Return the [x, y] coordinate for the center point of the cell that contains the specified text.  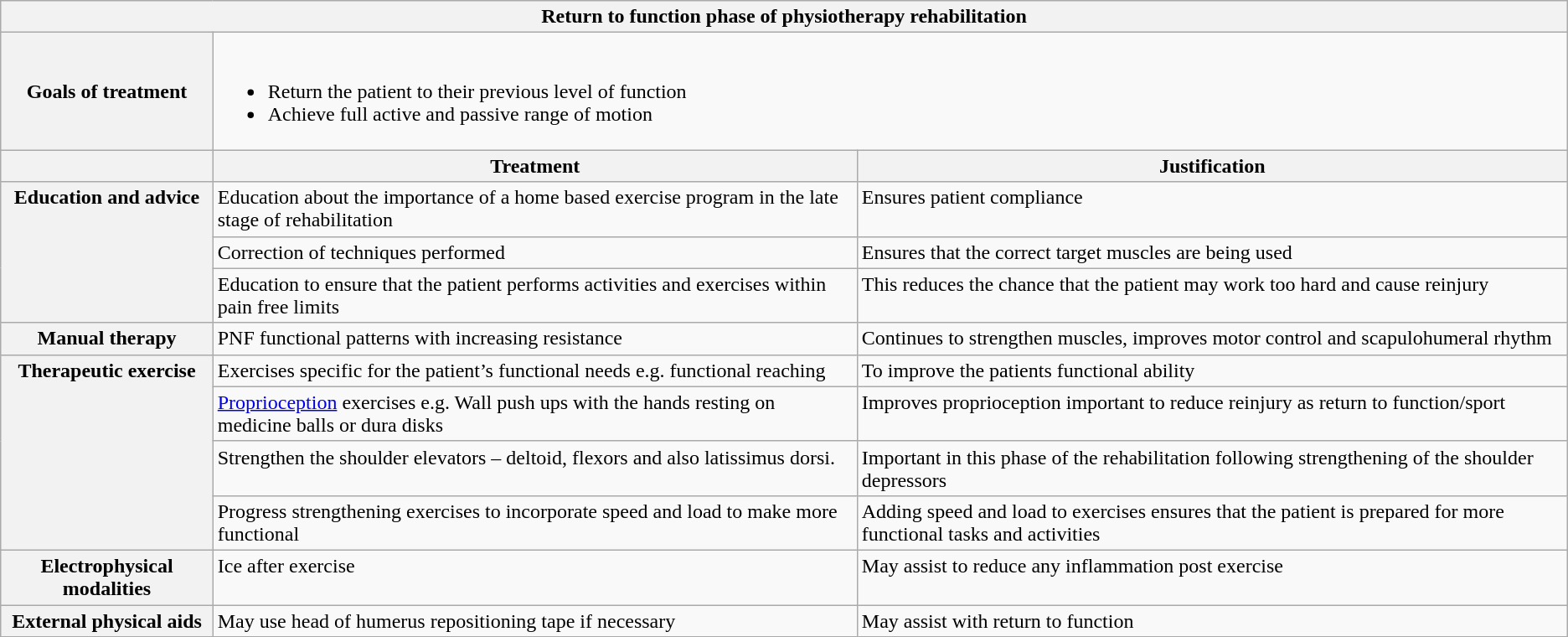
Goals of treatment [107, 91]
This reduces the chance that the patient may work too hard and cause reinjury [1212, 295]
Return to function phase of physiotherapy rehabilitation [784, 17]
Correction of techniques performed [534, 252]
Education about the importance of a home based exercise program in the late stage of rehabilitation [534, 210]
Education and advice [107, 252]
Therapeutic exercise [107, 453]
PNF functional patterns with increasing resistance [534, 339]
May use head of humerus repositioning tape if necessary [534, 621]
May assist to reduce any inflammation post exercise [1212, 577]
Improves proprioception important to reduce reinjury as return to function/sport [1212, 414]
Strengthen the shoulder elevators – deltoid, flexors and also latissimus dorsi. [534, 468]
Return the patient to their previous level of functionAchieve full active and passive range of motion [890, 91]
Adding speed and load to exercises ensures that the patient is prepared for more functional tasks and activities [1212, 523]
Exercises specific for the patient’s functional needs e.g. functional reaching [534, 370]
Manual therapy [107, 339]
Ensures that the correct target muscles are being used [1212, 252]
Treatment [534, 166]
Important in this phase of the rehabilitation following strengthening of the shoulder depressors [1212, 468]
Continues to strengthen muscles, improves motor control and scapulohumeral rhythm [1212, 339]
May assist with return to function [1212, 621]
Progress strengthening exercises to incorporate speed and load to make more functional [534, 523]
Justification [1212, 166]
External physical aids [107, 621]
Ensures patient compliance [1212, 210]
Education to ensure that the patient performs activities and exercises within pain free limits [534, 295]
Electrophysical modalities [107, 577]
Ice after exercise [534, 577]
Proprioception exercises e.g. Wall push ups with the hands resting on medicine balls or dura disks [534, 414]
To improve the patients functional ability [1212, 370]
